Determine the [x, y] coordinate at the center of the cell enclosing the given text.  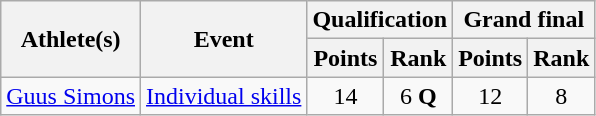
Event [224, 39]
Athlete(s) [71, 39]
Qualification [380, 20]
Grand final [524, 20]
14 [346, 96]
Guus Simons [71, 96]
6 Q [418, 96]
12 [490, 96]
Individual skills [224, 96]
8 [562, 96]
